Output the (x, y) coordinate of the center of the cell containing the given text.  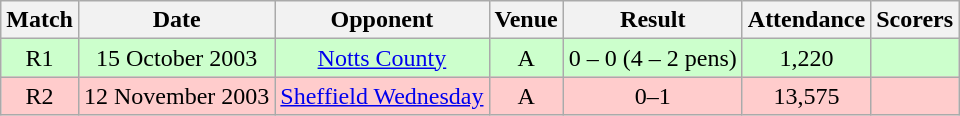
Notts County (382, 58)
R1 (40, 58)
Attendance (806, 20)
Date (176, 20)
Result (652, 20)
Match (40, 20)
Sheffield Wednesday (382, 96)
Venue (526, 20)
0–1 (652, 96)
R2 (40, 96)
12 November 2003 (176, 96)
Scorers (915, 20)
1,220 (806, 58)
15 October 2003 (176, 58)
13,575 (806, 96)
Opponent (382, 20)
0 – 0 (4 – 2 pens) (652, 58)
